Identify which cell holds the provided text, then report its [x, y] central coordinate. 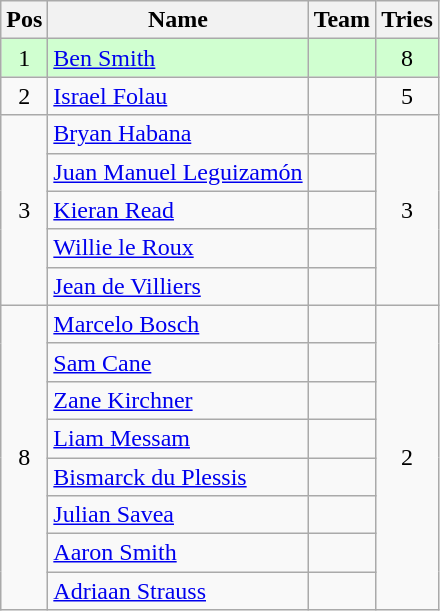
1 [24, 58]
Marcelo Bosch [178, 324]
5 [408, 96]
Liam Messam [178, 438]
Kieran Read [178, 210]
Ben Smith [178, 58]
Jean de Villiers [178, 286]
Name [178, 20]
Julian Savea [178, 515]
Sam Cane [178, 362]
Bryan Habana [178, 134]
Willie le Roux [178, 248]
Bismarck du Plessis [178, 477]
Pos [24, 20]
Zane Kirchner [178, 400]
Juan Manuel Leguizamón [178, 172]
Israel Folau [178, 96]
Team [342, 20]
Adriaan Strauss [178, 591]
Aaron Smith [178, 553]
Tries [408, 20]
